Return [x, y] of the center of cell containing provided text 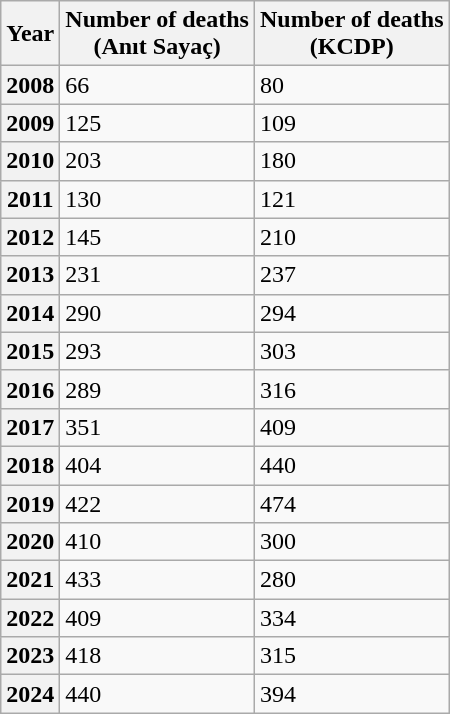
Year [30, 34]
315 [352, 656]
2010 [30, 161]
2009 [30, 123]
2022 [30, 618]
293 [158, 351]
180 [352, 161]
303 [352, 351]
2011 [30, 199]
351 [158, 427]
433 [158, 580]
237 [352, 275]
125 [158, 123]
334 [352, 618]
2024 [30, 694]
2008 [30, 85]
300 [352, 542]
2012 [30, 237]
2017 [30, 427]
2019 [30, 503]
294 [352, 313]
2020 [30, 542]
2021 [30, 580]
231 [158, 275]
289 [158, 389]
2023 [30, 656]
2015 [30, 351]
418 [158, 656]
145 [158, 237]
2013 [30, 275]
210 [352, 237]
Number of deaths(Anıt Sayaç) [158, 34]
404 [158, 465]
280 [352, 580]
290 [158, 313]
121 [352, 199]
66 [158, 85]
394 [352, 694]
80 [352, 85]
2016 [30, 389]
410 [158, 542]
422 [158, 503]
Number of deaths(KCDP) [352, 34]
316 [352, 389]
130 [158, 199]
2014 [30, 313]
2018 [30, 465]
203 [158, 161]
109 [352, 123]
474 [352, 503]
